For the text-containing cell, return its midpoint in [X, Y] coordinate format. 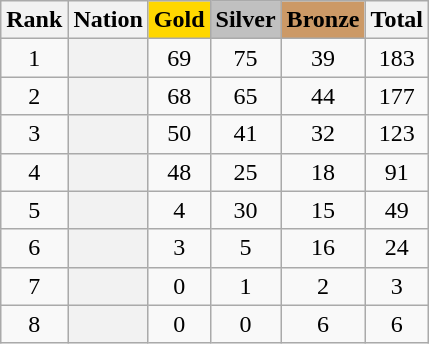
7 [34, 286]
75 [246, 58]
25 [246, 172]
48 [179, 172]
Total [397, 20]
Gold [179, 20]
16 [323, 248]
Silver [246, 20]
18 [323, 172]
44 [323, 96]
Bronze [323, 20]
Rank [34, 20]
65 [246, 96]
50 [179, 134]
8 [34, 324]
30 [246, 210]
32 [323, 134]
41 [246, 134]
183 [397, 58]
Nation [108, 20]
39 [323, 58]
68 [179, 96]
123 [397, 134]
91 [397, 172]
49 [397, 210]
69 [179, 58]
177 [397, 96]
15 [323, 210]
24 [397, 248]
